Determine the [X, Y] coordinate at the center of the cell enclosing the given text.  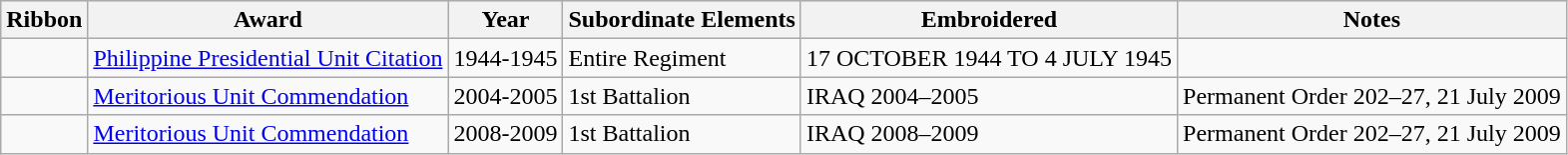
Notes [1372, 20]
IRAQ 2008–2009 [988, 134]
IRAQ 2004–2005 [988, 96]
Year [505, 20]
Philippine Presidential Unit Citation [267, 58]
Entire Regiment [682, 58]
Ribbon [44, 20]
2004-2005 [505, 96]
Subordinate Elements [682, 20]
Award [267, 20]
2008-2009 [505, 134]
Embroidered [988, 20]
1944-1945 [505, 58]
17 OCTOBER 1944 TO 4 JULY 1945 [988, 58]
